Locate the cell with the specified text and output its (x, y) center coordinate. 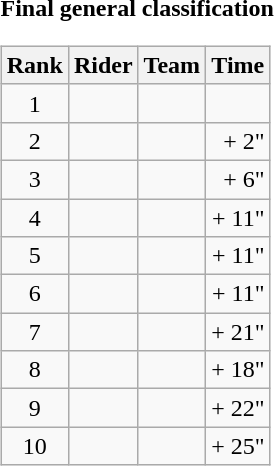
2 (34, 141)
8 (34, 370)
10 (34, 446)
6 (34, 294)
Rank (34, 65)
+ 21" (238, 332)
+ 25" (238, 446)
Rider (103, 65)
+ 6" (238, 179)
4 (34, 217)
1 (34, 103)
3 (34, 179)
7 (34, 332)
9 (34, 408)
5 (34, 256)
Time (238, 65)
Team (172, 65)
+ 2" (238, 141)
+ 22" (238, 408)
+ 18" (238, 370)
